Output the (X, Y) coordinate of the center of the cell containing the given text.  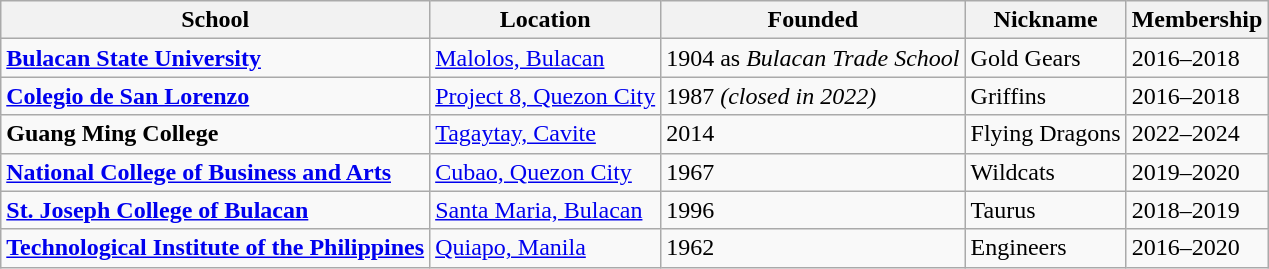
Gold Gears (1046, 58)
Guang Ming College (216, 134)
Membership (1197, 20)
Technological Institute of the Philippines (216, 248)
2016–2020 (1197, 248)
National College of Business and Arts (216, 172)
Location (546, 20)
Nickname (1046, 20)
School (216, 20)
1996 (813, 210)
Tagaytay, Cavite (546, 134)
1962 (813, 248)
2018–2019 (1197, 210)
2019–2020 (1197, 172)
2014 (813, 134)
Colegio de San Lorenzo (216, 96)
1904 as Bulacan Trade School (813, 58)
St. Joseph College of Bulacan (216, 210)
Griffins (1046, 96)
Quiapo, Manila (546, 248)
1987 (closed in 2022) (813, 96)
1967 (813, 172)
Cubao, Quezon City (546, 172)
Engineers (1046, 248)
Bulacan State University (216, 58)
Santa Maria, Bulacan (546, 210)
Wildcats (1046, 172)
2022–2024 (1197, 134)
Malolos, Bulacan (546, 58)
Taurus (1046, 210)
Founded (813, 20)
Project 8, Quezon City (546, 96)
Flying Dragons (1046, 134)
